Identify which cell holds the provided text, then report its (X, Y) central coordinate. 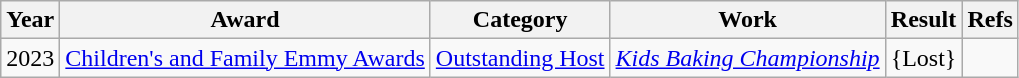
2023 (30, 58)
{Lost} (924, 58)
Kids Baking Championship (748, 58)
Category (520, 20)
Refs (990, 20)
Outstanding Host (520, 58)
Year (30, 20)
Award (245, 20)
Result (924, 20)
Children's and Family Emmy Awards (245, 58)
Work (748, 20)
